Scan for the cell matching the given text and deliver its (X, Y) coordinate at center. 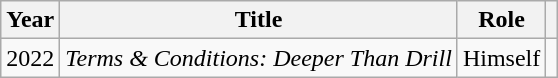
Terms & Conditions: Deeper Than Drill (259, 58)
Title (259, 20)
Year (30, 20)
2022 (30, 58)
Role (501, 20)
Himself (501, 58)
